Find where the given text appears and provide that cell's center as (X, Y) coordinate. 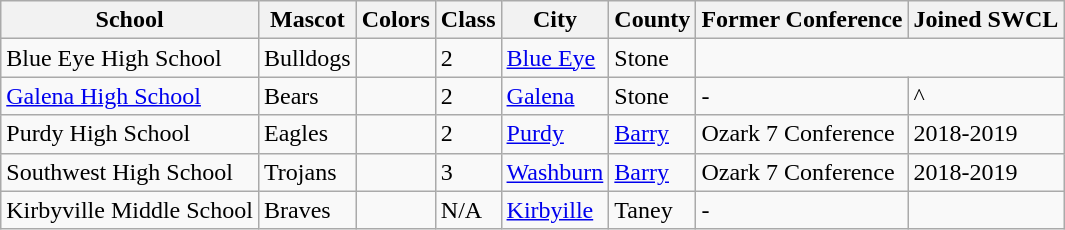
Bulldogs (307, 58)
Galena High School (130, 96)
Washburn (555, 172)
Blue Eye (555, 58)
Galena (555, 96)
^ (986, 96)
Class (468, 20)
Former Conference (802, 20)
Trojans (307, 172)
City (555, 20)
Purdy High School (130, 134)
N/A (468, 210)
County (652, 20)
Purdy (555, 134)
Bears (307, 96)
Colors (396, 20)
3 (468, 172)
Joined SWCL (986, 20)
Taney (652, 210)
Braves (307, 210)
Blue Eye High School (130, 58)
Eagles (307, 134)
Mascot (307, 20)
School (130, 20)
Kirbyille (555, 210)
Kirbyville Middle School (130, 210)
Southwest High School (130, 172)
